Determine the (x, y) coordinate at the center of the cell enclosing the given text.  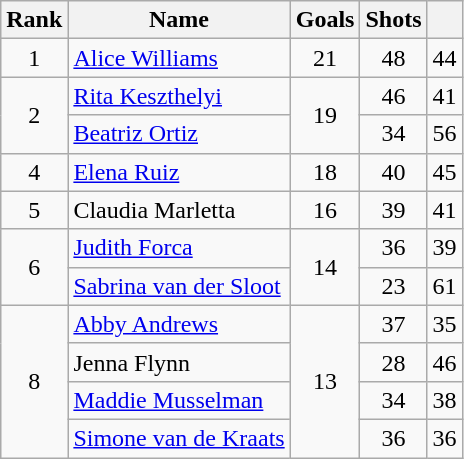
21 (325, 58)
8 (34, 381)
Judith Forca (179, 248)
2 (34, 115)
13 (325, 381)
40 (394, 172)
Goals (325, 20)
Claudia Marletta (179, 210)
45 (444, 172)
5 (34, 210)
56 (444, 134)
Jenna Flynn (179, 362)
Rita Keszthelyi (179, 96)
16 (325, 210)
14 (325, 267)
6 (34, 267)
Maddie Musselman (179, 400)
48 (394, 58)
38 (444, 400)
Abby Andrews (179, 324)
Name (179, 20)
Alice Williams (179, 58)
28 (394, 362)
1 (34, 58)
61 (444, 286)
Elena Ruiz (179, 172)
4 (34, 172)
37 (394, 324)
19 (325, 115)
23 (394, 286)
Rank (34, 20)
35 (444, 324)
Sabrina van der Sloot (179, 286)
18 (325, 172)
44 (444, 58)
Beatriz Ortiz (179, 134)
Shots (394, 20)
Simone van de Kraats (179, 438)
